Find where the given text appears and provide that cell's center as [X, Y] coordinate. 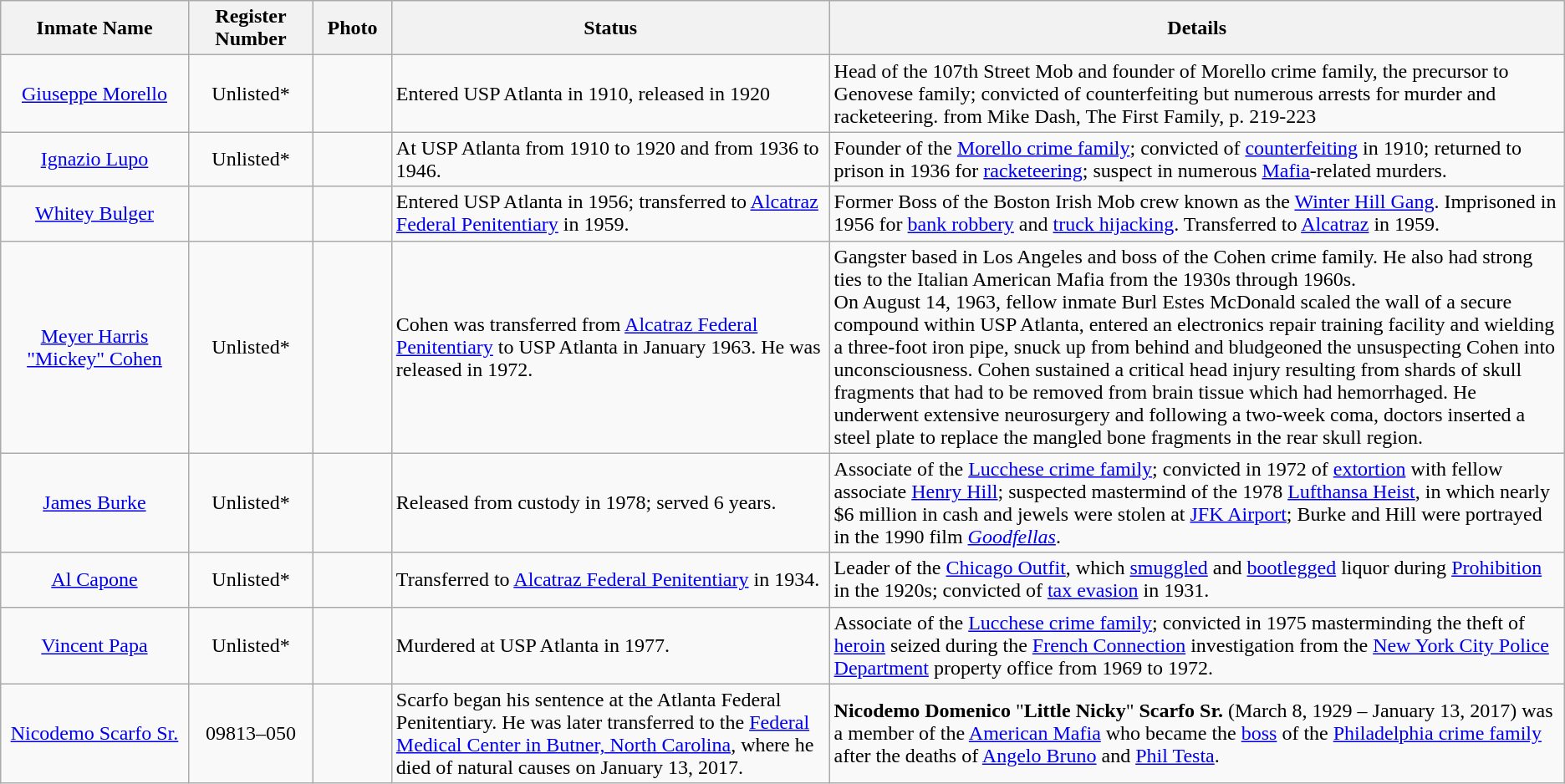
Inmate Name [94, 28]
James Burke [94, 503]
Al Capone [94, 580]
Register Number [251, 28]
Ignazio Lupo [94, 159]
Vincent Papa [94, 645]
Released from custody in 1978; served 6 years. [610, 503]
Murdered at USP Atlanta in 1977. [610, 645]
Whitey Bulger [94, 214]
Details [1197, 28]
Photo [353, 28]
Giuseppe Morello [94, 94]
Entered USP Atlanta in 1910, released in 1920 [610, 94]
Meyer Harris "Mickey" Cohen [94, 347]
Cohen was transferred from Alcatraz Federal Penitentiary to USP Atlanta in January 1963. He was released in 1972. [610, 347]
Entered USP Atlanta in 1956; transferred to Alcatraz Federal Penitentiary in 1959. [610, 214]
Transferred to Alcatraz Federal Penitentiary in 1934. [610, 580]
At USP Atlanta from 1910 to 1920 and from 1936 to 1946. [610, 159]
Leader of the Chicago Outfit, which smuggled and bootlegged liquor during Prohibition in the 1920s; convicted of tax evasion in 1931. [1197, 580]
09813–050 [251, 734]
Status [610, 28]
Nicodemo Scarfo Sr. [94, 734]
